Locate the cell with the specified text and output its (X, Y) center coordinate. 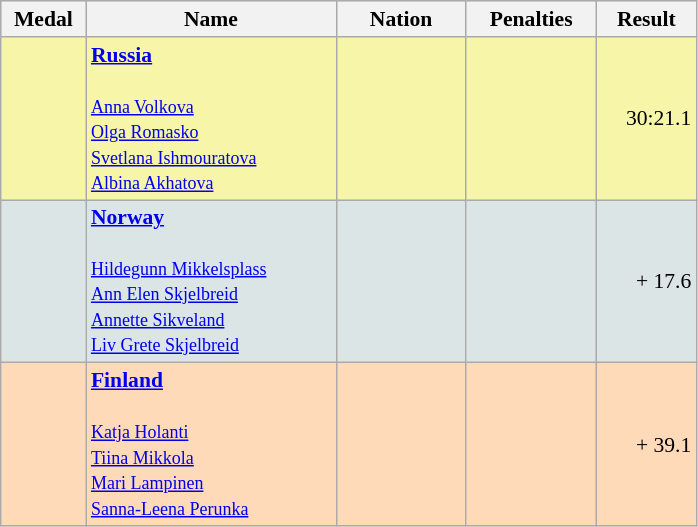
Penalties (531, 19)
Name (211, 19)
30:21.1 (646, 118)
FinlandKatja HolantiTiina MikkolaMari LampinenSanna-Leena Perunka (211, 444)
RussiaAnna VolkovaOlga RomaskoSvetlana IshmouratovaAlbina Akhatova (211, 118)
Result (646, 19)
+ 39.1 (646, 444)
NorwayHildegunn MikkelsplassAnn Elen SkjelbreidAnnette SikvelandLiv Grete Skjelbreid (211, 282)
Nation (401, 19)
+ 17.6 (646, 282)
Medal (44, 19)
